Return (X, Y) of the center of cell containing provided text 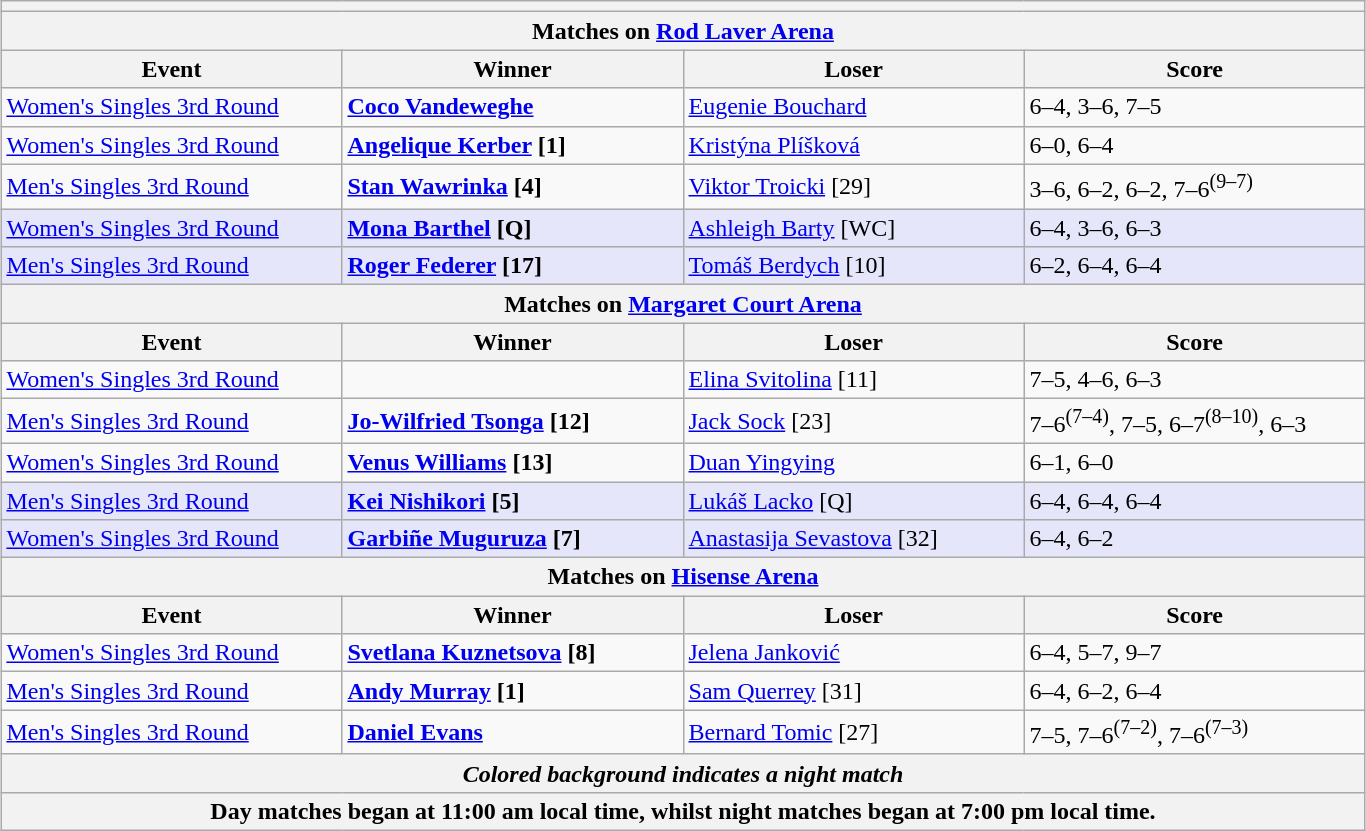
Mona Barthel [Q] (512, 228)
Lukáš Lacko [Q] (854, 501)
Kei Nishikori [5] (512, 501)
Elina Svitolina [11] (854, 380)
Bernard Tomic [27] (854, 732)
Duan Yingying (854, 462)
Kristýna Plíšková (854, 145)
Ashleigh Barty [WC] (854, 228)
7–5, 4–6, 6–3 (1194, 380)
7–6(7–4), 7–5, 6–7(8–10), 6–3 (1194, 422)
Stan Wawrinka [4] (512, 186)
Matches on Hisense Arena (683, 577)
Matches on Rod Laver Arena (683, 31)
Angelique Kerber [1] (512, 145)
Viktor Troicki [29] (854, 186)
Garbiñe Muguruza [7] (512, 539)
Colored background indicates a night match (683, 773)
6–4, 6–2, 6–4 (1194, 691)
Matches on Margaret Court Arena (683, 304)
6–4, 3–6, 7–5 (1194, 107)
Jo-Wilfried Tsonga [12] (512, 422)
6–4, 3–6, 6–3 (1194, 228)
Jack Sock [23] (854, 422)
Roger Federer [17] (512, 266)
6–4, 5–7, 9–7 (1194, 653)
6–4, 6–2 (1194, 539)
Jelena Janković (854, 653)
3–6, 6–2, 6–2, 7–6(9–7) (1194, 186)
Anastasija Sevastova [32] (854, 539)
6–4, 6–4, 6–4 (1194, 501)
Eugenie Bouchard (854, 107)
6–0, 6–4 (1194, 145)
7–5, 7–6(7–2), 7–6(7–3) (1194, 732)
Venus Williams [13] (512, 462)
Sam Querrey [31] (854, 691)
6–2, 6–4, 6–4 (1194, 266)
Day matches began at 11:00 am local time, whilst night matches began at 7:00 pm local time. (683, 812)
6–1, 6–0 (1194, 462)
Tomáš Berdych [10] (854, 266)
Svetlana Kuznetsova [8] (512, 653)
Daniel Evans (512, 732)
Coco Vandeweghe (512, 107)
Andy Murray [1] (512, 691)
